For the text-containing cell, return its midpoint in (X, Y) coordinate format. 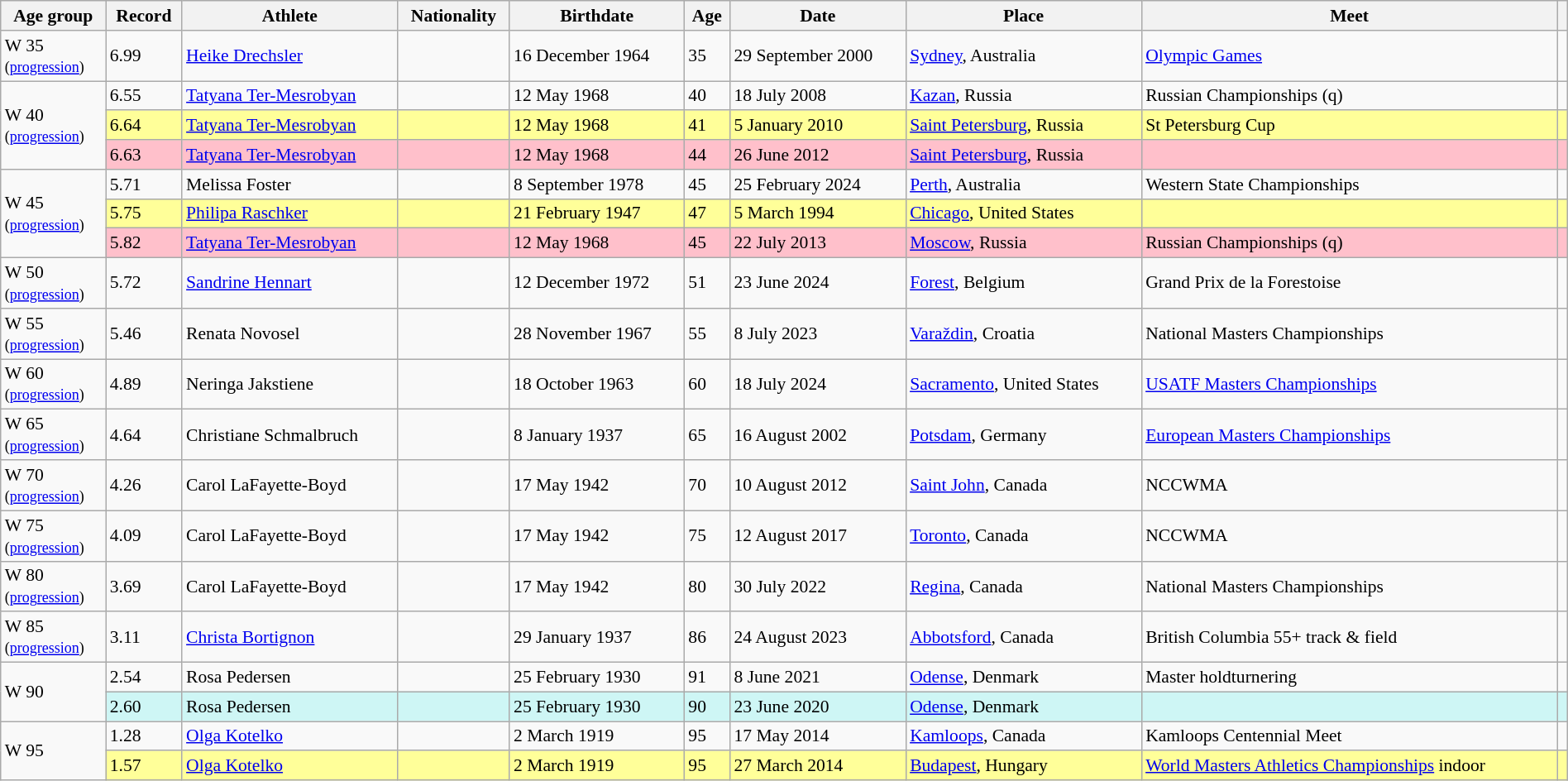
4.64 (144, 435)
W 70 (progression) (53, 485)
Grand Prix de la Forestoise (1350, 283)
W 75 (progression) (53, 536)
Regina, Canada (1024, 586)
Abbotsford, Canada (1024, 637)
6.99 (144, 56)
W 80 (progression) (53, 586)
16 August 2002 (817, 435)
29 September 2000 (817, 56)
25 February 2024 (817, 184)
5.72 (144, 283)
23 June 2020 (817, 707)
Budapest, Hungary (1024, 766)
W 60 (progression) (53, 384)
21 February 1947 (597, 213)
65 (706, 435)
Meet (1350, 16)
1.57 (144, 766)
6.63 (144, 155)
30 July 2022 (817, 586)
28 November 1967 (597, 334)
Varaždin, Croatia (1024, 334)
40 (706, 96)
European Masters Championships (1350, 435)
Master holdturnering (1350, 678)
Birthdate (597, 16)
2.60 (144, 707)
91 (706, 678)
Sandrine Hennart (289, 283)
10 August 2012 (817, 485)
Western State Championships (1350, 184)
Perth, Australia (1024, 184)
26 June 2012 (817, 155)
Moscow, Russia (1024, 243)
W 40 (progression) (53, 126)
W 90 (53, 692)
23 June 2024 (817, 283)
Renata Novosel (289, 334)
W 65 (progression) (53, 435)
18 July 2008 (817, 96)
Melissa Foster (289, 184)
35 (706, 56)
27 March 2014 (817, 766)
47 (706, 213)
2.54 (144, 678)
17 May 2014 (817, 736)
24 August 2023 (817, 637)
Age (706, 16)
90 (706, 707)
8 June 2021 (817, 678)
Sydney, Australia (1024, 56)
3.11 (144, 637)
W 50 (progression) (53, 283)
Athlete (289, 16)
Forest, Belgium (1024, 283)
Age group (53, 16)
80 (706, 586)
W 85 (progression) (53, 637)
70 (706, 485)
12 December 1972 (597, 283)
Record (144, 16)
5.82 (144, 243)
18 October 1963 (597, 384)
Kazan, Russia (1024, 96)
USATF Masters Championships (1350, 384)
Kamloops Centennial Meet (1350, 736)
3.69 (144, 586)
Date (817, 16)
18 July 2024 (817, 384)
86 (706, 637)
W 45 (progression) (53, 213)
W 55 (progression) (53, 334)
5.75 (144, 213)
St Petersburg Cup (1350, 126)
12 August 2017 (817, 536)
4.09 (144, 536)
Saint John, Canada (1024, 485)
4.89 (144, 384)
Potsdam, Germany (1024, 435)
5.71 (144, 184)
6.55 (144, 96)
Christa Bortignon (289, 637)
5 January 2010 (817, 126)
29 January 1937 (597, 637)
60 (706, 384)
British Columbia 55+ track & field (1350, 637)
6.64 (144, 126)
41 (706, 126)
8 September 1978 (597, 184)
55 (706, 334)
8 January 1937 (597, 435)
W 35 (progression) (53, 56)
Nationality (453, 16)
22 July 2013 (817, 243)
4.26 (144, 485)
44 (706, 155)
Philipa Raschker (289, 213)
16 December 1964 (597, 56)
Christiane Schmalbruch (289, 435)
Sacramento, United States (1024, 384)
75 (706, 536)
Neringa Jakstiene (289, 384)
Toronto, Canada (1024, 536)
Olympic Games (1350, 56)
5 March 1994 (817, 213)
Heike Drechsler (289, 56)
Place (1024, 16)
World Masters Athletics Championships indoor (1350, 766)
5.46 (144, 334)
1.28 (144, 736)
51 (706, 283)
Kamloops, Canada (1024, 736)
Chicago, United States (1024, 213)
8 July 2023 (817, 334)
W 95 (53, 751)
